Determine the [x, y] coordinate at the center of the cell enclosing the given text.  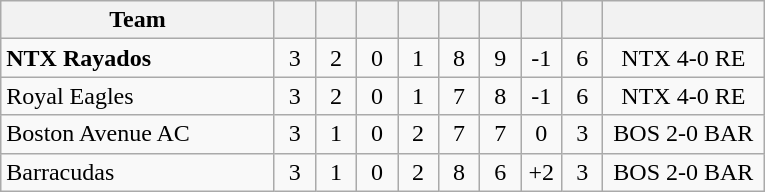
NTX Rayados [138, 58]
Barracudas [138, 172]
Team [138, 20]
Boston Avenue AC [138, 134]
+2 [542, 172]
Royal Eagles [138, 96]
9 [500, 58]
